From the cell containing the given text, extract its center point as [X, Y] coordinate. 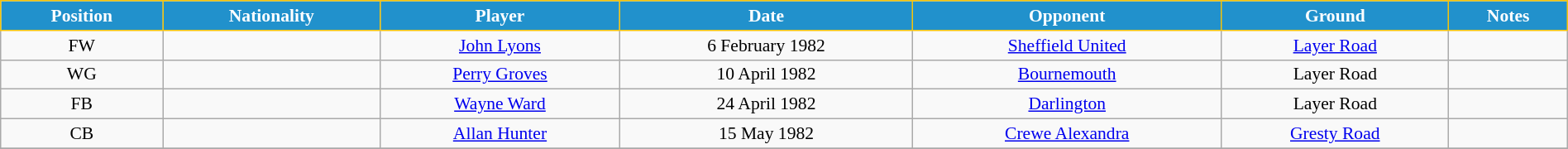
WG [82, 74]
Gresty Road [1335, 134]
15 May 1982 [766, 134]
Crewe Alexandra [1067, 134]
Notes [1508, 16]
John Lyons [500, 46]
Ground [1335, 16]
Bournemouth [1067, 74]
Sheffield United [1067, 46]
Date [766, 16]
FB [82, 104]
24 April 1982 [766, 104]
Darlington [1067, 104]
Nationality [271, 16]
Allan Hunter [500, 134]
Wayne Ward [500, 104]
Player [500, 16]
6 February 1982 [766, 46]
FW [82, 46]
Opponent [1067, 16]
CB [82, 134]
Perry Groves [500, 74]
Position [82, 16]
10 April 1982 [766, 74]
